Scan for the cell matching the given text and deliver its (X, Y) coordinate at center. 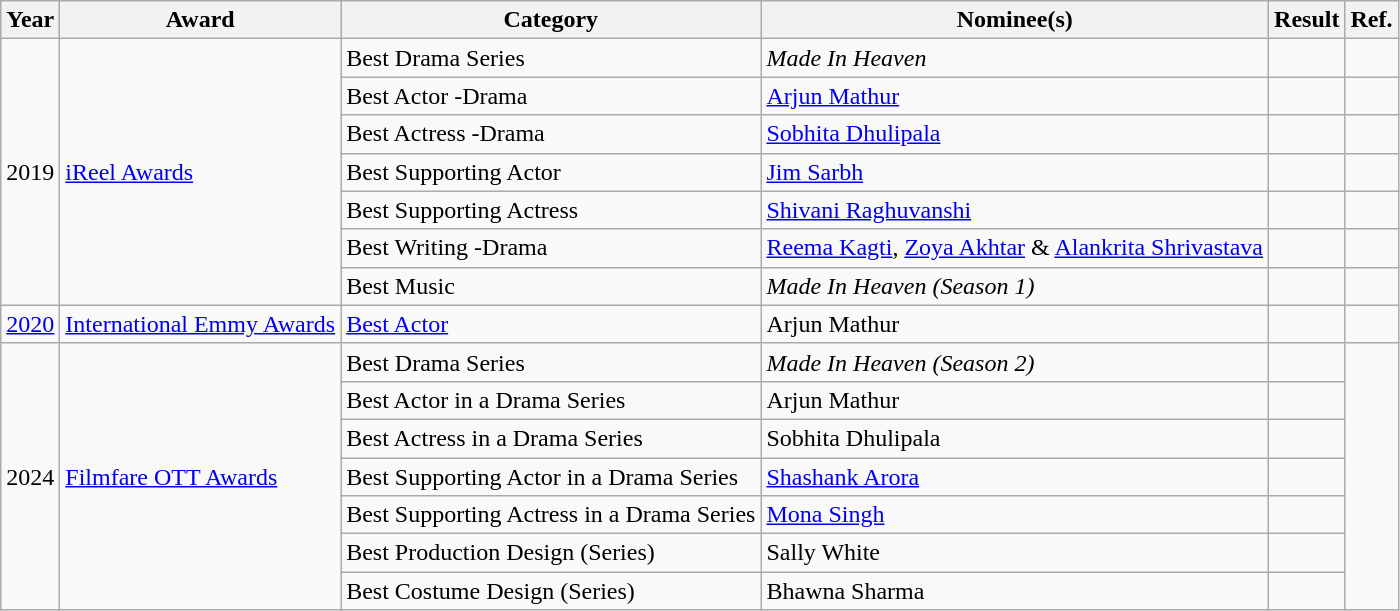
Year (30, 20)
Best Production Design (Series) (551, 553)
Category (551, 20)
Nominee(s) (1015, 20)
Made In Heaven (Season 2) (1015, 362)
Sally White (1015, 553)
Made In Heaven (Season 1) (1015, 286)
Award (200, 20)
Filmfare OTT Awards (200, 476)
2020 (30, 324)
Bhawna Sharma (1015, 591)
2019 (30, 172)
Best Actor -Drama (551, 96)
Best Supporting Actress (551, 210)
Best Supporting Actor (551, 172)
Best Costume Design (Series) (551, 591)
Reema Kagti, Zoya Akhtar & Alankrita Shrivastava (1015, 248)
Best Actor (551, 324)
2024 (30, 476)
Mona Singh (1015, 515)
Best Supporting Actress in a Drama Series (551, 515)
Made In Heaven (1015, 58)
Jim Sarbh (1015, 172)
Best Actress -Drama (551, 134)
Best Supporting Actor in a Drama Series (551, 477)
Best Music (551, 286)
Shashank Arora (1015, 477)
Best Writing -Drama (551, 248)
Ref. (1372, 20)
Result (1307, 20)
Best Actor in a Drama Series (551, 400)
iReel Awards (200, 172)
Best Actress in a Drama Series (551, 438)
International Emmy Awards (200, 324)
Shivani Raghuvanshi (1015, 210)
